From the cell containing the given text, extract its center point as (x, y) coordinate. 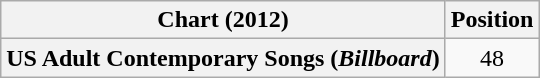
US Adult Contemporary Songs (Billboard) (223, 58)
Position (492, 20)
48 (492, 58)
Chart (2012) (223, 20)
